Pinpoint the cell where the given text exists, returning its [X, Y] midpoint coordinate. 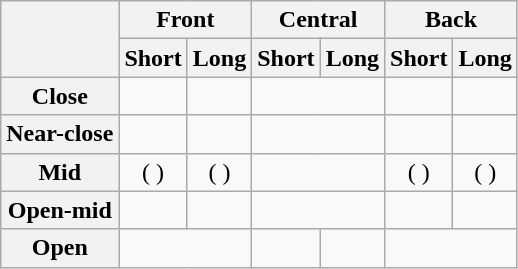
Open-mid [60, 210]
Open [60, 248]
Central [318, 20]
Front [186, 20]
Back [452, 20]
Close [60, 96]
Mid [60, 172]
Near-close [60, 134]
